Locate the cell with the specified text and output its [x, y] center coordinate. 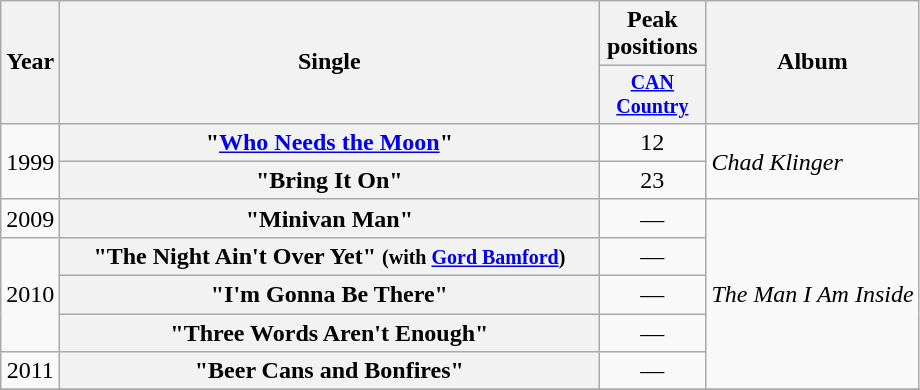
2011 [30, 371]
"Beer Cans and Bonfires" [330, 371]
"Who Needs the Moon" [330, 142]
1999 [30, 161]
"I'm Gonna Be There" [330, 295]
Chad Klinger [812, 161]
CAN Country [652, 94]
23 [652, 180]
Single [330, 62]
2010 [30, 294]
12 [652, 142]
2009 [30, 218]
"The Night Ain't Over Yet" (with Gord Bamford) [330, 256]
"Minivan Man" [330, 218]
"Bring It On" [330, 180]
"Three Words Aren't Enough" [330, 333]
The Man I Am Inside [812, 294]
Peak positions [652, 34]
Album [812, 62]
Year [30, 62]
